Provide the (X, Y) coordinate of the cell's center where the given text is located.  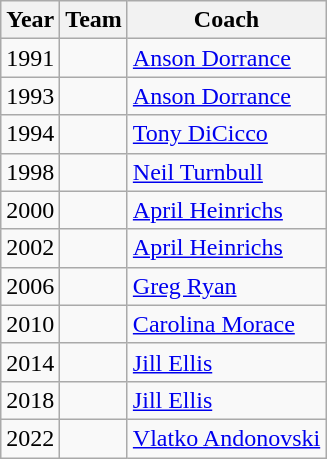
1998 (30, 172)
1994 (30, 134)
2022 (30, 438)
Year (30, 20)
Team (94, 20)
Coach (226, 20)
Vlatko Andonovski (226, 438)
Carolina Morace (226, 324)
Tony DiCicco (226, 134)
Greg Ryan (226, 286)
1991 (30, 58)
2010 (30, 324)
2000 (30, 210)
2006 (30, 286)
2002 (30, 248)
Neil Turnbull (226, 172)
1993 (30, 96)
2018 (30, 400)
2014 (30, 362)
